Search for the cell housing the specified text and yield its (X, Y) center coordinate. 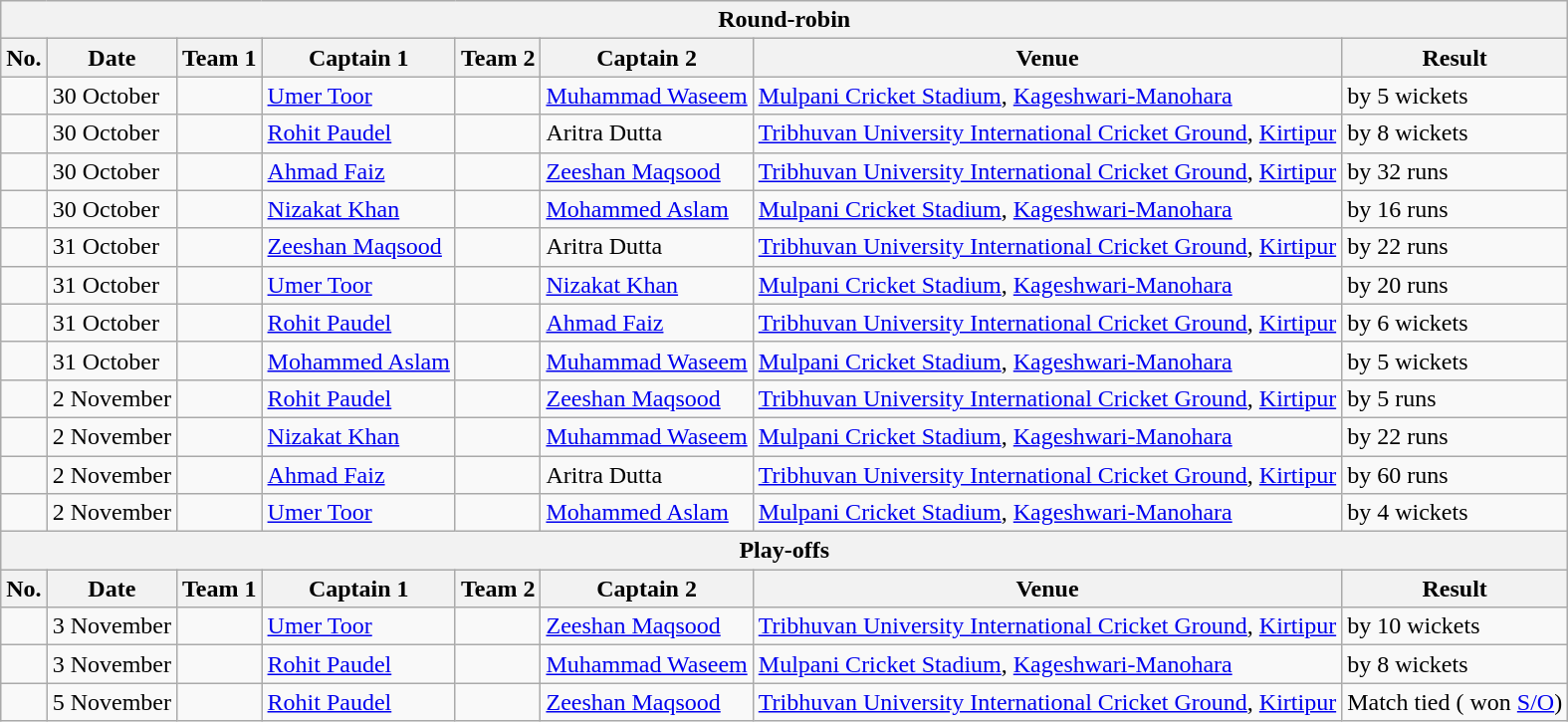
by 4 wickets (1456, 513)
by 16 runs (1456, 209)
by 5 runs (1456, 398)
5 November (112, 702)
by 6 wickets (1456, 323)
by 32 runs (1456, 171)
Round-robin (784, 20)
by 20 runs (1456, 285)
by 10 wickets (1456, 626)
by 60 runs (1456, 475)
Play-offs (784, 551)
Match tied ( won S/O) (1456, 702)
